Identify which cell holds the provided text, then report its (X, Y) central coordinate. 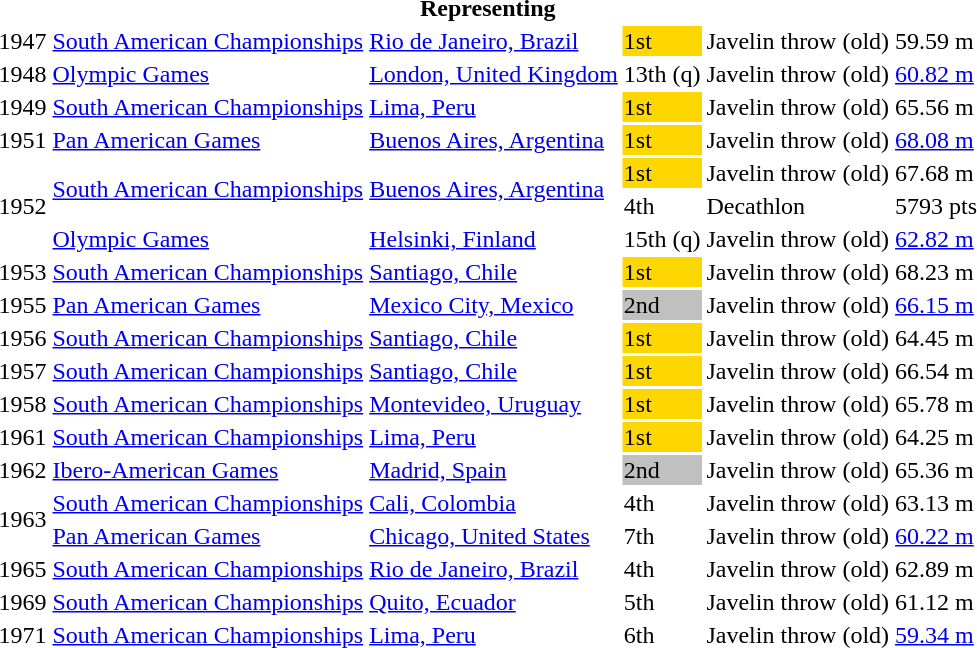
Cali, Colombia (494, 503)
Quito, Ecuador (494, 602)
Decathlon (798, 206)
London, United Kingdom (494, 74)
Madrid, Spain (494, 470)
Ibero-American Games (208, 470)
Chicago, United States (494, 536)
Mexico City, Mexico (494, 305)
Montevideo, Uruguay (494, 404)
7th (662, 536)
13th (q) (662, 74)
Helsinki, Finland (494, 239)
5th (662, 602)
15th (q) (662, 239)
